Find where the given text appears and provide that cell's center as (X, Y) coordinate. 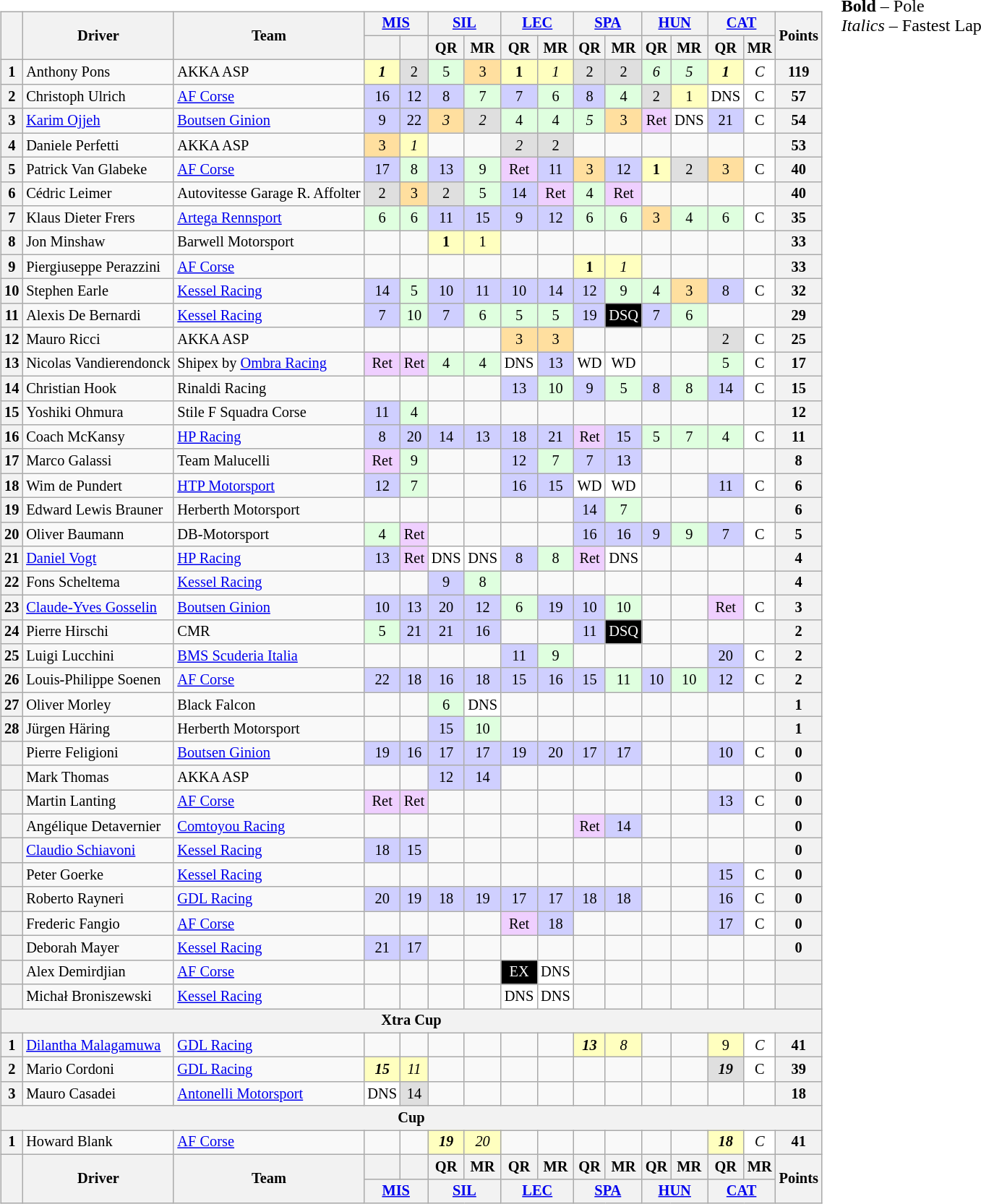
Patrick Van Glabeke (98, 170)
CMR (269, 632)
24 (12, 632)
Autovitesse Garage R. Affolter (269, 194)
29 (799, 316)
Frederic Fangio (98, 924)
Antonelli Motorsport (269, 1094)
Oliver Baumann (98, 534)
Cédric Leimer (98, 194)
Christoph Ulrich (98, 97)
Daniele Perfetti (98, 145)
Marco Galassi (98, 461)
BMS Scuderia Italia (269, 656)
Mark Thomas (98, 778)
Yoshiki Ohmura (98, 413)
Karim Ojjeh (98, 121)
119 (799, 72)
Coach McKansy (98, 437)
Daniel Vogt (98, 559)
Michał Broniszewski (98, 997)
23 (12, 607)
Barwell Motorsport (269, 243)
35 (799, 218)
32 (799, 291)
Stile F Squadra Corse (269, 413)
Klaus Dieter Frers (98, 218)
Artega Rennsport (269, 218)
Nicolas Vandierendonck (98, 364)
57 (799, 97)
Deborah Mayer (98, 948)
Dilantha Malagamuwa (98, 1045)
Oliver Morley (98, 705)
Claude-Yves Gosselin (98, 607)
26 (12, 680)
Comtoyou Racing (269, 826)
Peter Goerke (98, 875)
Fons Scheltema (98, 583)
Cup (411, 1118)
Jürgen Häring (98, 729)
Edward Lewis Brauner (98, 510)
28 (12, 729)
Martin Lanting (98, 802)
Rinaldi Racing (269, 388)
Shipex by Ombra Racing (269, 364)
Alex Demirdjian (98, 972)
Pierre Hirschi (98, 632)
DB-Motorsport (269, 534)
Luigi Lucchini (98, 656)
Black Falcon (269, 705)
Anthony Pons (98, 72)
Howard Blank (98, 1143)
Mario Cordoni (98, 1070)
39 (799, 1070)
Wim de Pundert (98, 486)
EX (519, 972)
Piergiuseppe Perazzini (98, 267)
54 (799, 121)
Team Malucelli (269, 461)
Stephen Earle (98, 291)
Claudio Schiavoni (98, 851)
HTP Motorsport (269, 486)
Xtra Cup (411, 1021)
Roberto Rayneri (98, 899)
53 (799, 145)
Mauro Casadei (98, 1094)
Mauro Ricci (98, 340)
27 (12, 705)
Angélique Detavernier (98, 826)
Jon Minshaw (98, 243)
Pierre Feligioni (98, 753)
Louis-Philippe Soenen (98, 680)
Christian Hook (98, 388)
Alexis De Bernardi (98, 316)
